Find where the given text appears and provide that cell's center as [X, Y] coordinate. 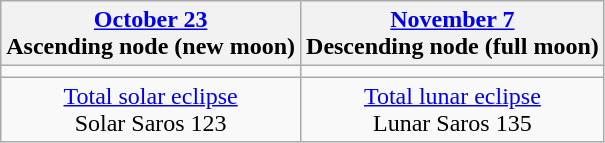
Total solar eclipseSolar Saros 123 [151, 110]
Total lunar eclipseLunar Saros 135 [453, 110]
October 23Ascending node (new moon) [151, 34]
November 7Descending node (full moon) [453, 34]
